Pinpoint the cell where the given text exists, returning its (X, Y) midpoint coordinate. 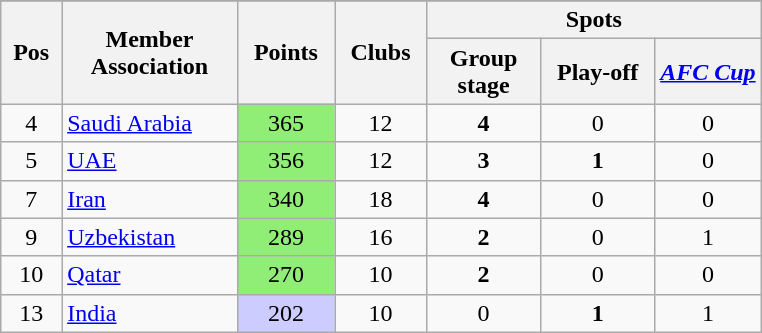
Qatar (150, 275)
340 (286, 199)
289 (286, 237)
18 (380, 199)
AFC Cup (708, 72)
Groupstage (484, 72)
Pos (32, 52)
202 (286, 313)
Spots (594, 20)
9 (32, 237)
5 (32, 161)
13 (32, 313)
Clubs (380, 52)
Saudi Arabia (150, 123)
Points (286, 52)
India (150, 313)
7 (32, 199)
Play-off (598, 72)
UAE (150, 161)
356 (286, 161)
365 (286, 123)
3 (484, 161)
Uzbekistan (150, 237)
16 (380, 237)
270 (286, 275)
MemberAssociation (150, 52)
Iran (150, 199)
